Identify which cell holds the provided text, then report its [X, Y] central coordinate. 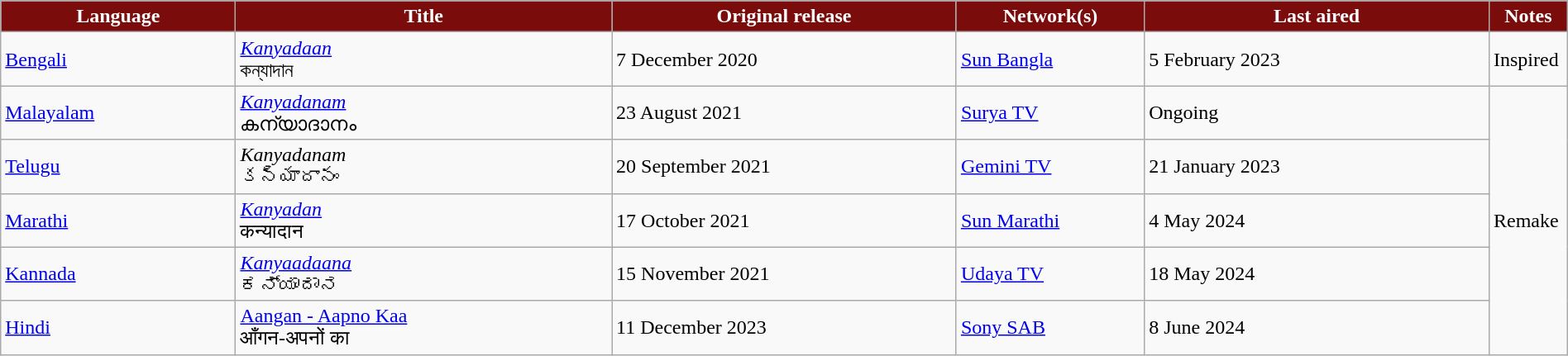
Sun Marathi [1050, 220]
Surya TV [1050, 112]
Notes [1528, 17]
Aangan - Aapno Kaa आँगन-अपनों का [423, 327]
21 January 2023 [1317, 167]
7 December 2020 [784, 59]
Telugu [118, 167]
5 February 2023 [1317, 59]
Kannada [118, 274]
Malayalam [118, 112]
Hindi [118, 327]
Marathi [118, 220]
Sony SAB [1050, 327]
Inspired [1528, 59]
15 November 2021 [784, 274]
4 May 2024 [1317, 220]
17 October 2021 [784, 220]
Language [118, 17]
Udaya TV [1050, 274]
Last aired [1317, 17]
Kanyadanam కన్యాదానం [423, 167]
Sun Bangla [1050, 59]
Kanyadaan কন্যাদান [423, 59]
Network(s) [1050, 17]
Kanyadan कन्यादान [423, 220]
11 December 2023 [784, 327]
Title [423, 17]
Remake [1528, 220]
23 August 2021 [784, 112]
Gemini TV [1050, 167]
18 May 2024 [1317, 274]
20 September 2021 [784, 167]
Kanyaadaana ಕನ್ಯಾದಾನ [423, 274]
Kanyadanam കന്യാദാനം [423, 112]
Bengali [118, 59]
Ongoing [1317, 112]
8 June 2024 [1317, 327]
Original release [784, 17]
